Determine the [X, Y] coordinate at the center of the cell enclosing the given text.  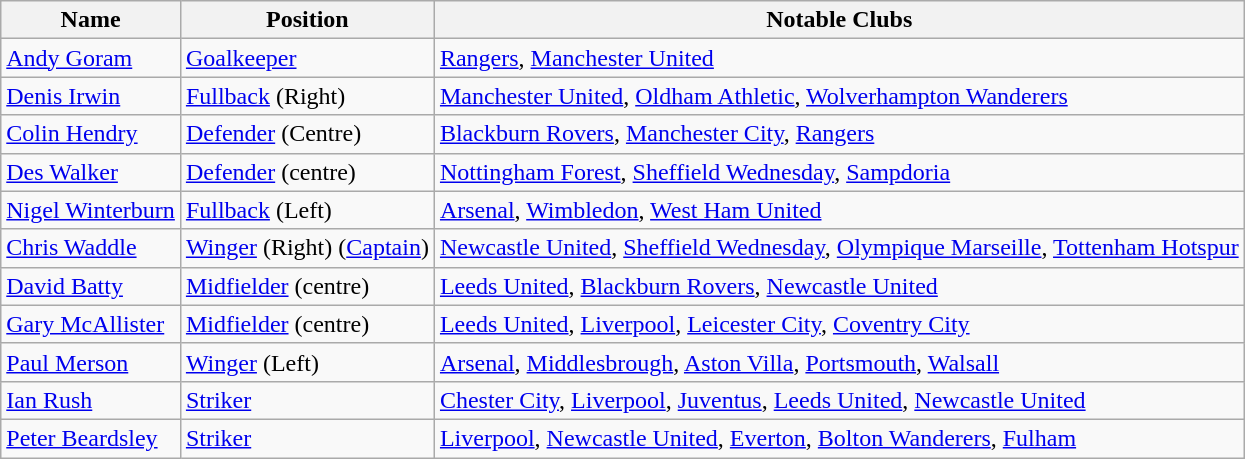
Fullback (Left) [307, 210]
Leeds United, Liverpool, Leicester City, Coventry City [839, 324]
Des Walker [91, 172]
Nottingham Forest, Sheffield Wednesday, Sampdoria [839, 172]
Defender (Centre) [307, 134]
Chris Waddle [91, 248]
Arsenal, Wimbledon, West Ham United [839, 210]
Winger (Left) [307, 362]
Newcastle United, Sheffield Wednesday, Olympique Marseille, Tottenham Hotspur [839, 248]
Manchester United, Oldham Athletic, Wolverhampton Wanderers [839, 96]
Notable Clubs [839, 20]
David Batty [91, 286]
Name [91, 20]
Goalkeeper [307, 58]
Position [307, 20]
Chester City, Liverpool, Juventus, Leeds United, Newcastle United [839, 400]
Fullback (Right) [307, 96]
Colin Hendry [91, 134]
Gary McAllister [91, 324]
Ian Rush [91, 400]
Paul Merson [91, 362]
Leeds United, Blackburn Rovers, Newcastle United [839, 286]
Nigel Winterburn [91, 210]
Andy Goram [91, 58]
Defender (centre) [307, 172]
Rangers, Manchester United [839, 58]
Peter Beardsley [91, 438]
Denis Irwin [91, 96]
Blackburn Rovers, Manchester City, Rangers [839, 134]
Liverpool, Newcastle United, Everton, Bolton Wanderers, Fulham [839, 438]
Arsenal, Middlesbrough, Aston Villa, Portsmouth, Walsall [839, 362]
Winger (Right) (Captain) [307, 248]
